From the cell containing the given text, extract its center point as [X, Y] coordinate. 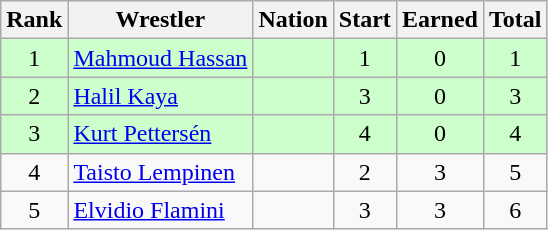
Mahmoud Hassan [160, 58]
6 [515, 210]
Total [515, 20]
Nation [293, 20]
Elvidio Flamini [160, 210]
Rank [34, 20]
Kurt Pettersén [160, 134]
Earned [440, 20]
Start [364, 20]
Wrestler [160, 20]
Taisto Lempinen [160, 172]
Halil Kaya [160, 96]
